Locate the cell with the specified text and output its [x, y] center coordinate. 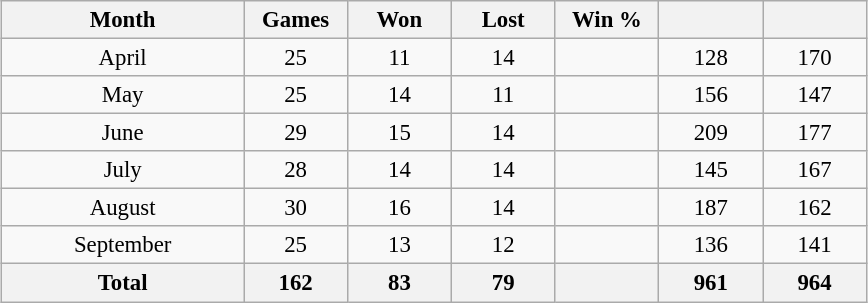
145 [711, 170]
156 [711, 95]
30 [296, 208]
141 [815, 245]
12 [503, 245]
16 [399, 208]
83 [399, 283]
28 [296, 170]
961 [711, 283]
209 [711, 133]
September [123, 245]
177 [815, 133]
Month [123, 20]
Games [296, 20]
13 [399, 245]
Lost [503, 20]
187 [711, 208]
79 [503, 283]
15 [399, 133]
964 [815, 283]
167 [815, 170]
170 [815, 57]
May [123, 95]
29 [296, 133]
July [123, 170]
128 [711, 57]
August [123, 208]
136 [711, 245]
Won [399, 20]
June [123, 133]
Total [123, 283]
147 [815, 95]
Win % [607, 20]
April [123, 57]
